Provide the (x, y) coordinate of the cell's center where the given text is located.  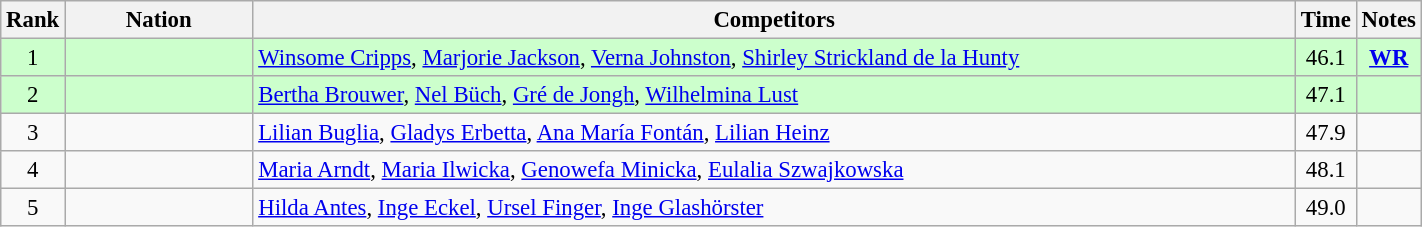
Competitors (774, 20)
47.9 (1326, 133)
47.1 (1326, 95)
Maria Arndt, Maria Ilwicka, Genowefa Minicka, Eulalia Szwajkowska (774, 170)
Time (1326, 20)
Bertha Brouwer, Nel Büch, Gré de Jongh, Wilhelmina Lust (774, 95)
49.0 (1326, 208)
Notes (1388, 20)
Lilian Buglia, Gladys Erbetta, Ana María Fontán, Lilian Heinz (774, 133)
2 (33, 95)
48.1 (1326, 170)
3 (33, 133)
46.1 (1326, 58)
5 (33, 208)
1 (33, 58)
4 (33, 170)
Hilda Antes, Inge Eckel, Ursel Finger, Inge Glashörster (774, 208)
WR (1388, 58)
Nation (159, 20)
Winsome Cripps, Marjorie Jackson, Verna Johnston, Shirley Strickland de la Hunty (774, 58)
Rank (33, 20)
